Identify which cell holds the provided text, then report its (x, y) central coordinate. 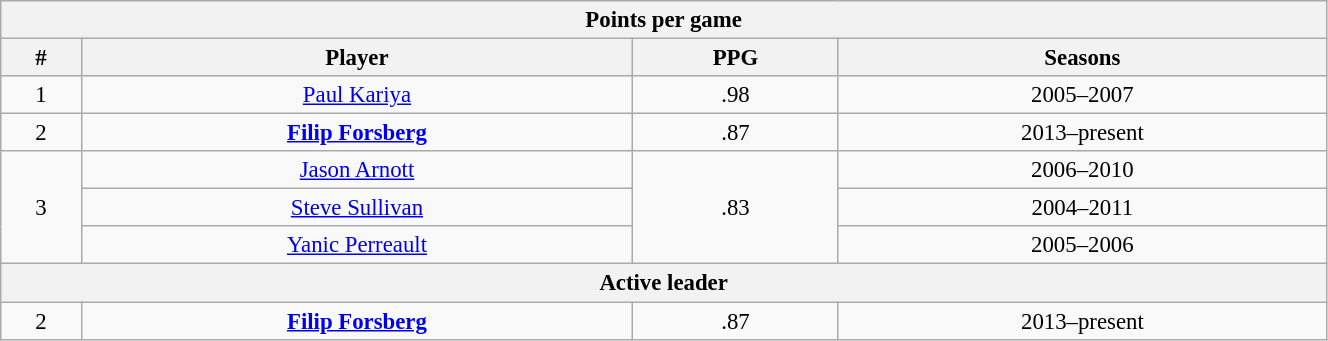
Points per game (664, 20)
2005–2006 (1082, 245)
# (41, 58)
Steve Sullivan (356, 208)
.83 (736, 208)
Seasons (1082, 58)
Jason Arnott (356, 170)
2004–2011 (1082, 208)
Player (356, 58)
Paul Kariya (356, 95)
2005–2007 (1082, 95)
Yanic Perreault (356, 245)
.98 (736, 95)
2006–2010 (1082, 170)
3 (41, 208)
Active leader (664, 283)
1 (41, 95)
PPG (736, 58)
